For the text-containing cell, return its midpoint in (X, Y) coordinate format. 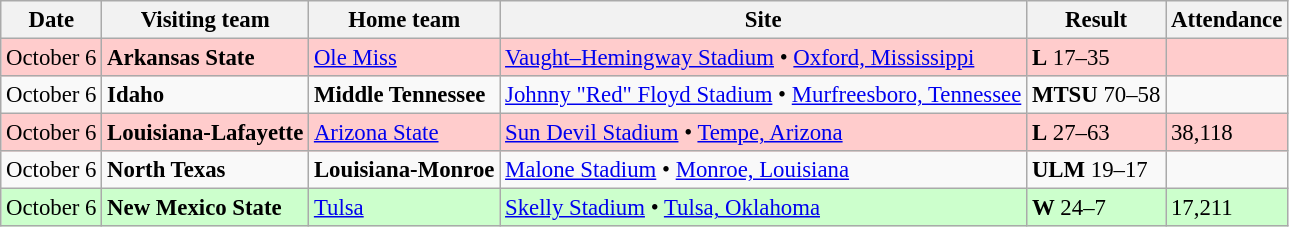
Ole Miss (404, 58)
Home team (404, 20)
17,211 (1227, 208)
Louisiana-Lafayette (206, 133)
Tulsa (404, 208)
Vaught–Hemingway Stadium • Oxford, Mississippi (764, 58)
New Mexico State (206, 208)
38,118 (1227, 133)
Attendance (1227, 20)
Result (1096, 20)
L 27–63 (1096, 133)
Sun Devil Stadium • Tempe, Arizona (764, 133)
Idaho (206, 95)
ULM 19–17 (1096, 170)
Skelly Stadium • Tulsa, Oklahoma (764, 208)
Middle Tennessee (404, 95)
Arizona State (404, 133)
Johnny "Red" Floyd Stadium • Murfreesboro, Tennessee (764, 95)
Malone Stadium • Monroe, Louisiana (764, 170)
L 17–35 (1096, 58)
W 24–7 (1096, 208)
Visiting team (206, 20)
Date (52, 20)
North Texas (206, 170)
MTSU 70–58 (1096, 95)
Arkansas State (206, 58)
Site (764, 20)
Louisiana-Monroe (404, 170)
